Provide the (X, Y) coordinate of the cell's center where the given text is located.  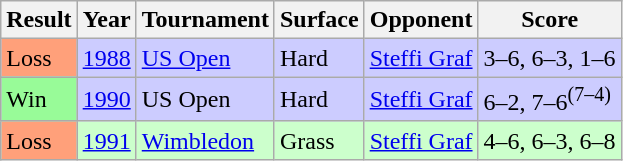
Surface (319, 20)
3–6, 6–3, 1–6 (550, 58)
Grass (319, 140)
Score (550, 20)
Year (106, 20)
1991 (106, 140)
Result (39, 20)
Win (39, 100)
Wimbledon (205, 140)
Tournament (205, 20)
1990 (106, 100)
1988 (106, 58)
4–6, 6–3, 6–8 (550, 140)
6–2, 7–6(7–4) (550, 100)
Opponent (421, 20)
